Capture the cell that displays the provided text and extract its (x, y) central coordinate. 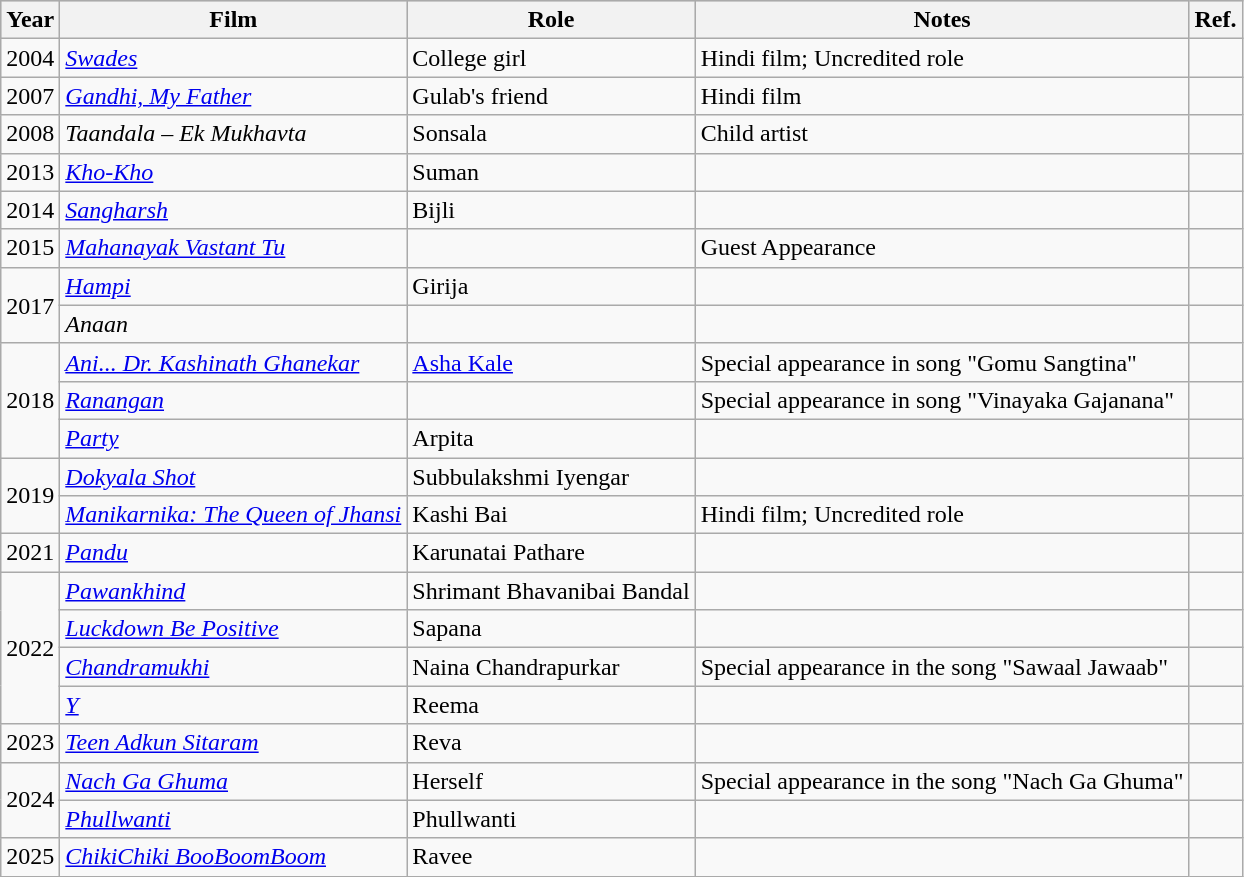
Karunatai Pathare (551, 553)
Manikarnika: The Queen of Jhansi (234, 515)
Girija (551, 286)
Suman (551, 172)
Shrimant Bhavanibai Bandal (551, 591)
Reema (551, 705)
Bijli (551, 210)
Chandramukhi (234, 667)
2025 (30, 857)
2007 (30, 96)
Taandala – Ek Mukhavta (234, 134)
2013 (30, 172)
Film (234, 20)
2004 (30, 58)
Reva (551, 743)
Notes (942, 20)
Herself (551, 781)
Naina Chandrapurkar (551, 667)
Swades (234, 58)
Ranangan (234, 400)
Child artist (942, 134)
Teen Adkun Sitaram (234, 743)
2008 (30, 134)
Sonsala (551, 134)
Pandu (234, 553)
Pawankhind (234, 591)
Kashi Bai (551, 515)
2015 (30, 248)
Ani... Dr. Kashinath Ghanekar (234, 362)
2024 (30, 800)
Gulab's friend (551, 96)
ChikiChiki BooBoomBoom (234, 857)
Mahanayak Vastant Tu (234, 248)
Special appearance in the song "Sawaal Jawaab" (942, 667)
2014 (30, 210)
Guest Appearance (942, 248)
Special appearance in song "Gomu Sangtina" (942, 362)
Special appearance in song "Vinayaka Gajanana" (942, 400)
Role (551, 20)
2017 (30, 305)
2021 (30, 553)
2019 (30, 496)
2023 (30, 743)
Nach Ga Ghuma (234, 781)
Asha Kale (551, 362)
Ref. (1216, 20)
Sangharsh (234, 210)
2022 (30, 648)
Anaan (234, 324)
Hindi film (942, 96)
Kho-Kho (234, 172)
2018 (30, 400)
Subbulakshmi Iyengar (551, 477)
Special appearance in the song "Nach Ga Ghuma" (942, 781)
Dokyala Shot (234, 477)
College girl (551, 58)
Y (234, 705)
Party (234, 438)
Year (30, 20)
Ravee (551, 857)
Arpita (551, 438)
Sapana (551, 629)
Hampi (234, 286)
Gandhi, My Father (234, 96)
Luckdown Be Positive (234, 629)
